For the text-containing cell, return its midpoint in [x, y] coordinate format. 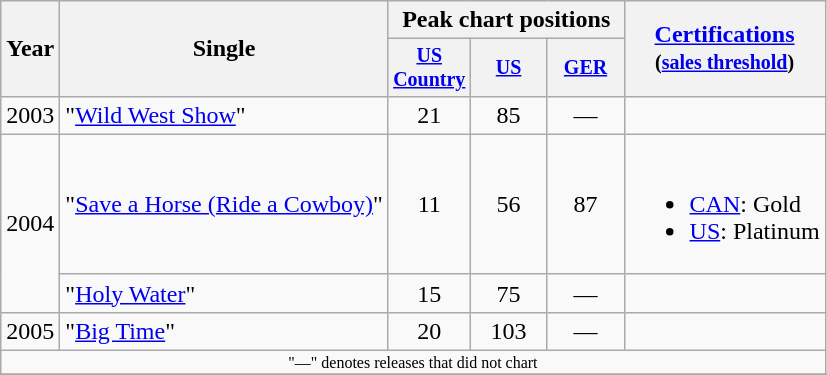
GER [586, 68]
11 [429, 204]
"Big Time" [224, 331]
21 [429, 115]
US Country [429, 68]
75 [508, 293]
CAN: GoldUS: Platinum [724, 204]
Certifications(sales threshold) [724, 49]
15 [429, 293]
"—" denotes releases that did not chart [413, 363]
2003 [30, 115]
"Holy Water" [224, 293]
56 [508, 204]
Year [30, 49]
85 [508, 115]
20 [429, 331]
"Save a Horse (Ride a Cowboy)" [224, 204]
2005 [30, 331]
Peak chart positions [506, 20]
103 [508, 331]
2004 [30, 223]
US [508, 68]
"Wild West Show" [224, 115]
Single [224, 49]
87 [586, 204]
